Pinpoint the cell where the given text exists, returning its [X, Y] midpoint coordinate. 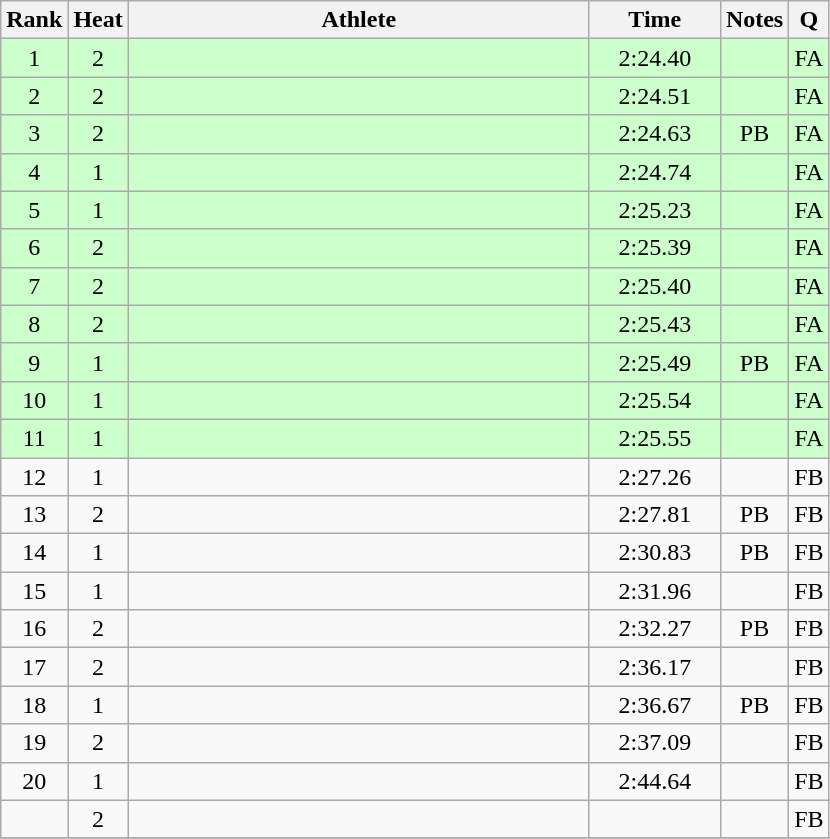
20 [34, 781]
2:25.43 [654, 324]
15 [34, 591]
14 [34, 553]
2:25.39 [654, 248]
13 [34, 515]
17 [34, 667]
2:32.27 [654, 629]
2:27.81 [654, 515]
18 [34, 705]
Rank [34, 20]
4 [34, 172]
Q [809, 20]
2:25.54 [654, 400]
6 [34, 248]
2:30.83 [654, 553]
2:27.26 [654, 477]
2:25.40 [654, 286]
19 [34, 743]
11 [34, 438]
2:25.49 [654, 362]
Notes [754, 20]
Athlete [358, 20]
8 [34, 324]
7 [34, 286]
2:44.64 [654, 781]
2:37.09 [654, 743]
5 [34, 210]
9 [34, 362]
Heat [98, 20]
2:24.40 [654, 58]
Time [654, 20]
16 [34, 629]
2:24.63 [654, 134]
2:25.55 [654, 438]
2:36.17 [654, 667]
2:36.67 [654, 705]
2:24.74 [654, 172]
2:31.96 [654, 591]
2:24.51 [654, 96]
3 [34, 134]
10 [34, 400]
2:25.23 [654, 210]
12 [34, 477]
